Capture the cell that displays the provided text and extract its [x, y] central coordinate. 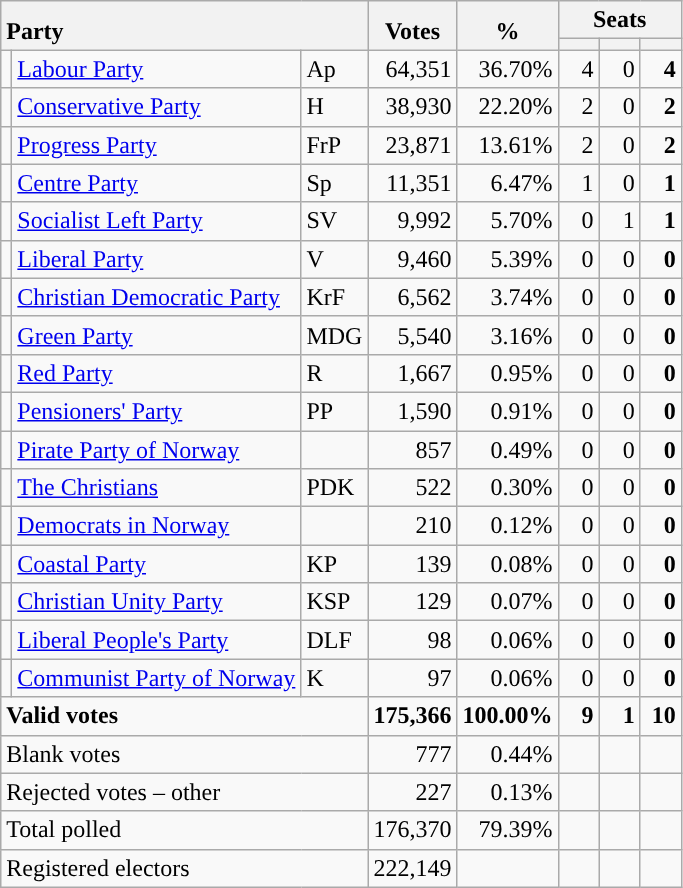
0.95% [508, 373]
0.13% [508, 792]
6.47% [508, 183]
Coastal Party [156, 564]
10 [660, 716]
129 [412, 602]
857 [412, 449]
0.07% [508, 602]
Christian Unity Party [156, 602]
KrF [334, 297]
0.49% [508, 449]
22.20% [508, 107]
Valid votes [184, 716]
Seats [620, 20]
Party [184, 26]
0.08% [508, 564]
Sp [334, 183]
Rejected votes – other [184, 792]
38,930 [412, 107]
5.39% [508, 259]
522 [412, 488]
R [334, 373]
Christian Democratic Party [156, 297]
210 [412, 526]
SV [334, 221]
Ap [334, 69]
97 [412, 678]
Liberal People's Party [156, 640]
227 [412, 792]
9,992 [412, 221]
9,460 [412, 259]
79.39% [508, 830]
KP [334, 564]
139 [412, 564]
Liberal Party [156, 259]
5.70% [508, 221]
100.00% [508, 716]
Communist Party of Norway [156, 678]
K [334, 678]
V [334, 259]
PP [334, 411]
DLF [334, 640]
Registered electors [184, 868]
23,871 [412, 145]
% [508, 26]
MDG [334, 335]
64,351 [412, 69]
Socialist Left Party [156, 221]
222,149 [412, 868]
0.30% [508, 488]
5,540 [412, 335]
Blank votes [184, 754]
13.61% [508, 145]
Red Party [156, 373]
98 [412, 640]
9 [578, 716]
FrP [334, 145]
11,351 [412, 183]
Pensioners' Party [156, 411]
176,370 [412, 830]
KSP [334, 602]
1,667 [412, 373]
Centre Party [156, 183]
The Christians [156, 488]
777 [412, 754]
Pirate Party of Norway [156, 449]
Total polled [184, 830]
0.91% [508, 411]
1,590 [412, 411]
36.70% [508, 69]
Green Party [156, 335]
0.12% [508, 526]
H [334, 107]
Democrats in Norway [156, 526]
Progress Party [156, 145]
Conservative Party [156, 107]
175,366 [412, 716]
6,562 [412, 297]
Labour Party [156, 69]
0.44% [508, 754]
PDK [334, 488]
3.74% [508, 297]
Votes [412, 26]
3.16% [508, 335]
